Find where the given text appears and provide that cell's center as [X, Y] coordinate. 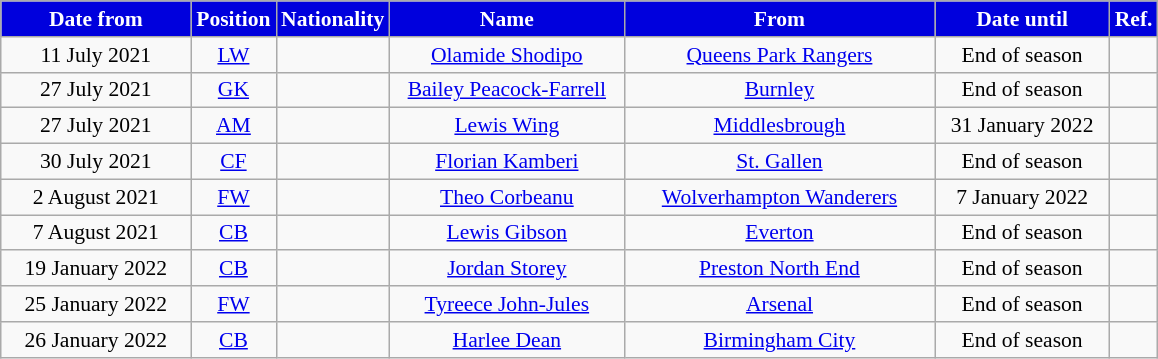
Theo Corbeanu [506, 197]
26 January 2022 [96, 340]
19 January 2022 [96, 269]
AM [234, 126]
11 July 2021 [96, 55]
Nationality [332, 19]
31 January 2022 [1022, 126]
Position [234, 19]
Arsenal [779, 304]
Olamide Shodipo [506, 55]
25 January 2022 [96, 304]
Bailey Peacock-Farrell [506, 90]
2 August 2021 [96, 197]
Lewis Gibson [506, 233]
Middlesbrough [779, 126]
7 January 2022 [1022, 197]
Birmingham City [779, 340]
Date from [96, 19]
GK [234, 90]
Date until [1022, 19]
Queens Park Rangers [779, 55]
7 August 2021 [96, 233]
Wolverhampton Wanderers [779, 197]
From [779, 19]
Lewis Wing [506, 126]
Florian Kamberi [506, 162]
Harlee Dean [506, 340]
Name [506, 19]
Burnley [779, 90]
Preston North End [779, 269]
Everton [779, 233]
St. Gallen [779, 162]
Ref. [1134, 19]
Tyreece John-Jules [506, 304]
30 July 2021 [96, 162]
LW [234, 55]
CF [234, 162]
Jordan Storey [506, 269]
